Scan for the cell matching the given text and deliver its [X, Y] coordinate at center. 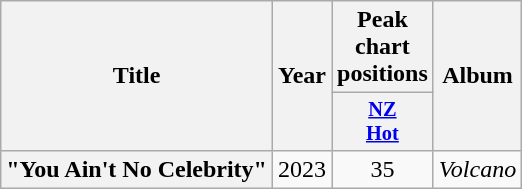
2023 [302, 169]
Title [137, 76]
"You Ain't No Celebrity" [137, 169]
35 [383, 169]
Volcano [477, 169]
Peak chart positions [383, 47]
Album [477, 76]
Year [302, 76]
NZHot [383, 122]
